From the cell containing the given text, extract its center point as (X, Y) coordinate. 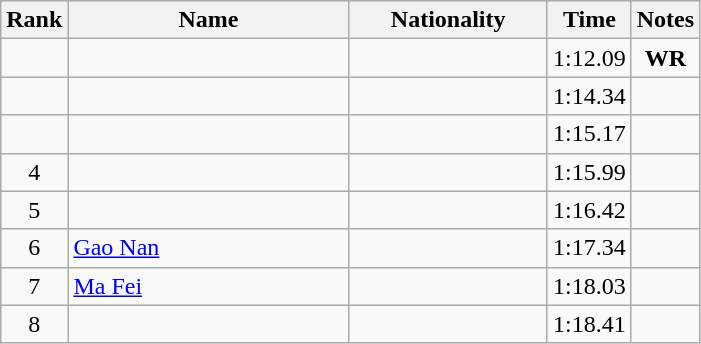
1:17.34 (589, 248)
Rank (34, 20)
8 (34, 324)
Notes (665, 20)
1:18.41 (589, 324)
Name (208, 20)
6 (34, 248)
7 (34, 286)
Ma Fei (208, 286)
4 (34, 172)
1:12.09 (589, 58)
Time (589, 20)
Nationality (448, 20)
1:16.42 (589, 210)
1:15.99 (589, 172)
WR (665, 58)
1:14.34 (589, 96)
Gao Nan (208, 248)
1:18.03 (589, 286)
1:15.17 (589, 134)
5 (34, 210)
